Provide the (x, y) coordinate of the cell's center where the given text is located.  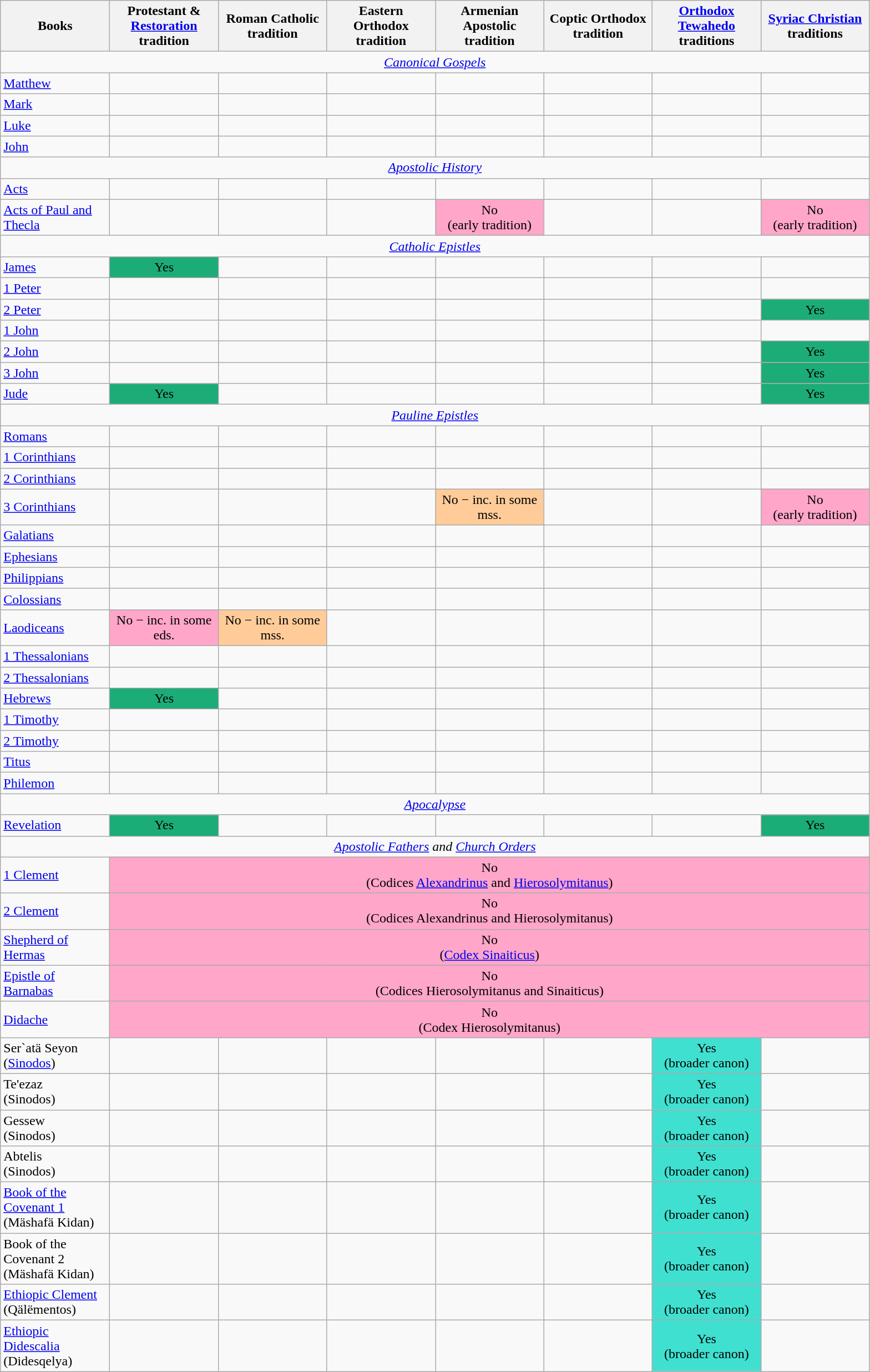
1 John (55, 331)
Syriac Christian traditions (815, 26)
Ethiopic Clement(Qälëmentos) (55, 1302)
Te'ezaz(Sinodos) (55, 1091)
1 Clement (55, 875)
Eastern Orthodox tradition (381, 26)
1 Peter (55, 288)
3 John (55, 373)
Catholic Epistles (435, 246)
John (55, 147)
Orthodox Tewahedo traditions (707, 26)
1 Timothy (55, 720)
Acts (55, 189)
Canonical Gospels (435, 62)
Philippians (55, 578)
Gessew(Sinodos) (55, 1128)
2 Peter (55, 309)
2 Corinthians (55, 478)
Matthew (55, 83)
Book of theCovenant 2(Mäshafä Kidan) (55, 1259)
Ethiopic Didescalia(Didesqelya) (55, 1346)
Laodiceans (55, 627)
3 Corinthians (55, 507)
Jude (55, 394)
Apocalypse (435, 804)
2 Clement (55, 911)
Book of theCovenant 1(Mäshafä Kidan) (55, 1208)
Ser`atä Seyon(Sinodos) (55, 1056)
Roman Catholic tradition (272, 26)
Philemon (55, 783)
2 Timothy (55, 741)
Abtelis(Sinodos) (55, 1164)
Luke (55, 125)
Protestant & Restoration tradition (164, 26)
James (55, 267)
Galatians (55, 536)
2 John (55, 352)
Mark (55, 104)
Titus (55, 762)
Ephesians (55, 557)
Pauline Epistles (435, 415)
Didache (55, 1019)
2 Thessalonians (55, 678)
No − inc. in some eds. (164, 627)
1 Corinthians (55, 457)
No(Codex Hierosolymitanus) (489, 1019)
No(Codex Sinaiticus) (489, 947)
Apostolic History (435, 168)
Colossians (55, 599)
1 Thessalonians (55, 656)
Shepherd of Hermas (55, 947)
No(Codices Hierosolymitanus and Sinaiticus) (489, 983)
Apostolic Fathers and Church Orders (435, 846)
Romans (55, 436)
Hebrews (55, 699)
Books (55, 26)
Epistle of Barnabas (55, 983)
Revelation (55, 825)
Acts of Paul and Thecla (55, 218)
Coptic Orthodox tradition (598, 26)
Armenian Apostolic tradition (489, 26)
